Search for the cell housing the specified text and yield its (x, y) center coordinate. 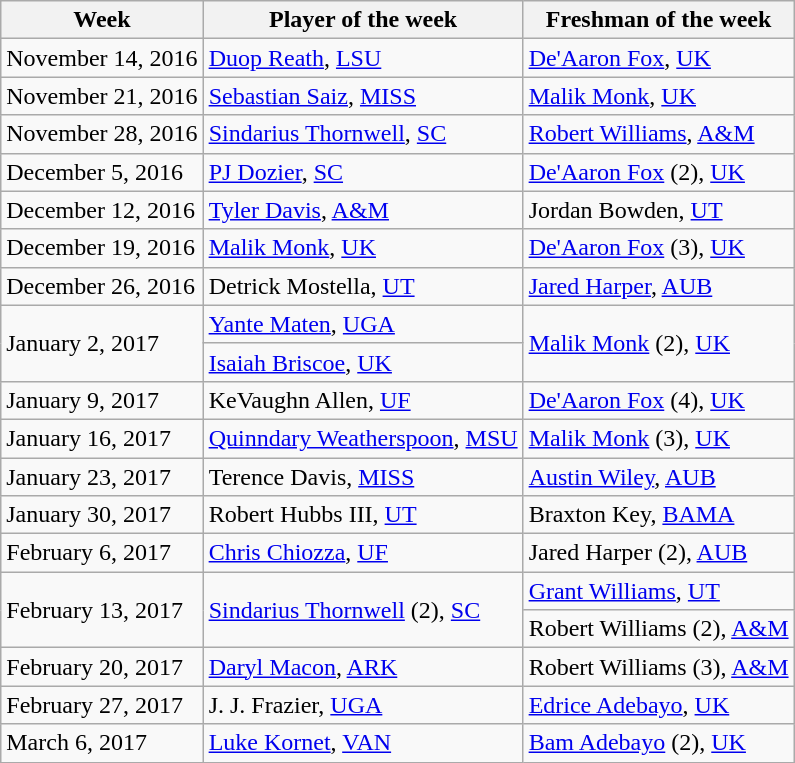
Week (102, 20)
December 5, 2016 (102, 172)
March 6, 2017 (102, 743)
De'Aaron Fox (3), UK (658, 248)
Isaiah Briscoe, UK (363, 362)
Austin Wiley, AUB (658, 477)
Tyler Davis, A&M (363, 210)
Luke Kornet, VAN (363, 743)
Daryl Macon, ARK (363, 667)
Chris Chiozza, UF (363, 553)
Jared Harper, AUB (658, 286)
February 20, 2017 (102, 667)
Malik Monk (2), UK (658, 343)
Robert Hubbs III, UT (363, 515)
KeVaughn Allen, UF (363, 400)
Malik Monk (3), UK (658, 438)
PJ Dozier, SC (363, 172)
Robert Williams (2), A&M (658, 629)
Sindarius Thornwell (2), SC (363, 610)
De'Aaron Fox (4), UK (658, 400)
Robert Williams (3), A&M (658, 667)
Quinndary Weatherspoon, MSU (363, 438)
Player of the week (363, 20)
December 12, 2016 (102, 210)
Grant Williams, UT (658, 591)
December 26, 2016 (102, 286)
Braxton Key, BAMA (658, 515)
De'Aaron Fox, UK (658, 58)
January 9, 2017 (102, 400)
Robert Williams, A&M (658, 134)
January 30, 2017 (102, 515)
February 6, 2017 (102, 553)
January 2, 2017 (102, 343)
February 13, 2017 (102, 610)
November 28, 2016 (102, 134)
J. J. Frazier, UGA (363, 705)
February 27, 2017 (102, 705)
Edrice Adebayo, UK (658, 705)
Duop Reath, LSU (363, 58)
Yante Maten, UGA (363, 324)
Bam Adebayo (2), UK (658, 743)
Sebastian Saiz, MISS (363, 96)
Jordan Bowden, UT (658, 210)
November 14, 2016 (102, 58)
January 23, 2017 (102, 477)
Detrick Mostella, UT (363, 286)
De'Aaron Fox (2), UK (658, 172)
January 16, 2017 (102, 438)
November 21, 2016 (102, 96)
Jared Harper (2), AUB (658, 553)
Terence Davis, MISS (363, 477)
Sindarius Thornwell, SC (363, 134)
December 19, 2016 (102, 248)
Freshman of the week (658, 20)
